Find where the given text appears and provide that cell's center as (x, y) coordinate. 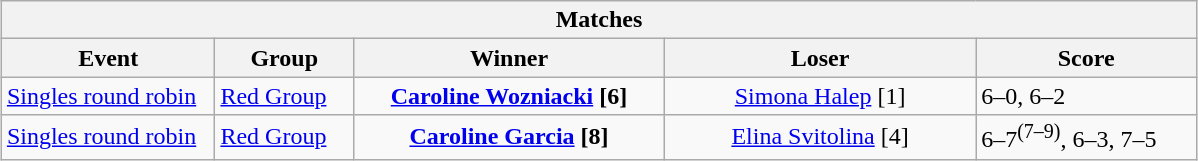
Winner (508, 58)
Matches (598, 20)
Loser (820, 58)
Group (284, 58)
Caroline Garcia [8] (508, 138)
Elina Svitolina [4] (820, 138)
Score (1086, 58)
6–0, 6–2 (1086, 96)
6–7(7–9), 6–3, 7–5 (1086, 138)
Simona Halep [1] (820, 96)
Event (108, 58)
Caroline Wozniacki [6] (508, 96)
